Capture the cell that displays the provided text and extract its [X, Y] central coordinate. 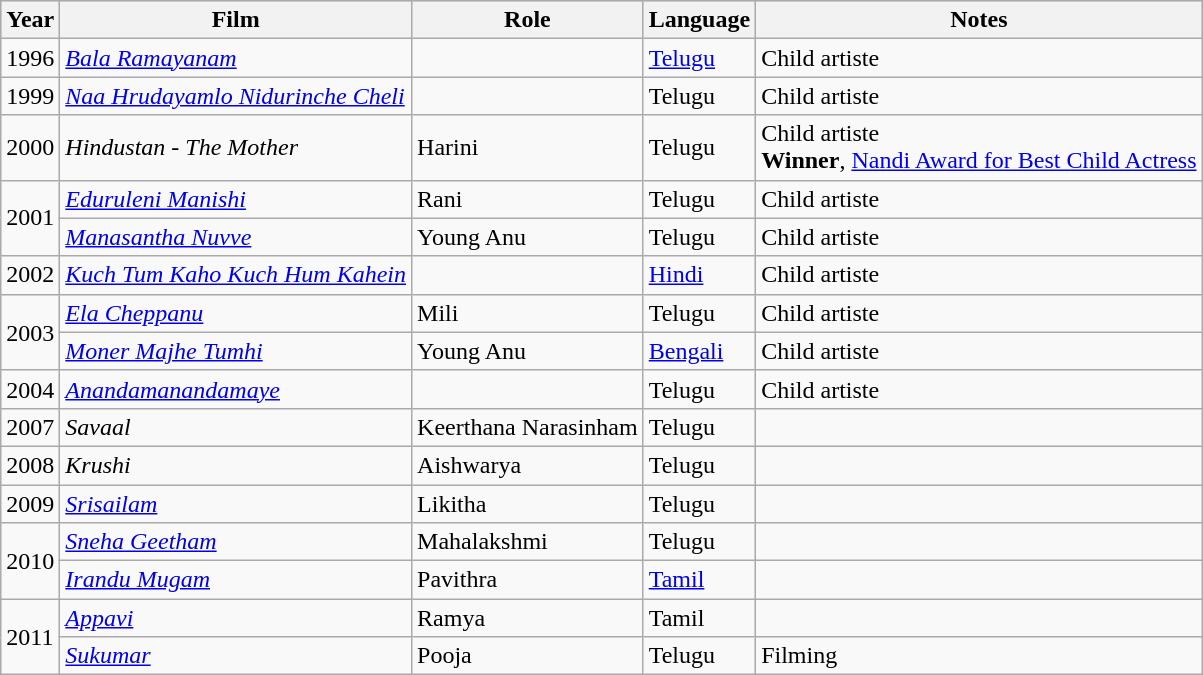
Mahalakshmi [528, 542]
Ela Cheppanu [236, 313]
Notes [979, 20]
Pavithra [528, 580]
Sukumar [236, 656]
Hindustan - The Mother [236, 148]
2008 [30, 465]
Eduruleni Manishi [236, 199]
Aishwarya [528, 465]
Kuch Tum Kaho Kuch Hum Kahein [236, 275]
Bala Ramayanam [236, 58]
Rani [528, 199]
Srisailam [236, 503]
Likitha [528, 503]
Language [699, 20]
2003 [30, 332]
Manasantha Nuvve [236, 237]
2004 [30, 389]
Year [30, 20]
2000 [30, 148]
Film [236, 20]
Anandamanandamaye [236, 389]
Irandu Mugam [236, 580]
2009 [30, 503]
Keerthana Narasinham [528, 427]
Harini [528, 148]
1999 [30, 96]
Appavi [236, 618]
2001 [30, 218]
2007 [30, 427]
1996 [30, 58]
Krushi [236, 465]
2002 [30, 275]
Savaal [236, 427]
2010 [30, 561]
Hindi [699, 275]
Pooja [528, 656]
Naa Hrudayamlo Nidurinche Cheli [236, 96]
Filming [979, 656]
Sneha Geetham [236, 542]
Mili [528, 313]
Moner Majhe Tumhi [236, 351]
Bengali [699, 351]
2011 [30, 637]
Child artisteWinner, Nandi Award for Best Child Actress [979, 148]
Role [528, 20]
Ramya [528, 618]
